Identify which cell holds the provided text, then report its (x, y) central coordinate. 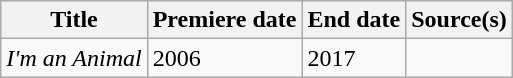
2006 (224, 58)
Premiere date (224, 20)
End date (354, 20)
Source(s) (460, 20)
2017 (354, 58)
I'm an Animal (74, 58)
Title (74, 20)
